Detect which cell encompasses the target text, then output its [X, Y] center coordinate. 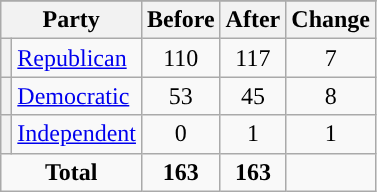
110 [180, 58]
8 [331, 96]
7 [331, 58]
117 [253, 58]
Before [180, 20]
45 [253, 96]
Independent [77, 134]
Party [72, 20]
0 [180, 134]
Republican [77, 58]
Change [331, 20]
Total [72, 172]
Democratic [77, 96]
After [253, 20]
53 [180, 96]
